Find where the given text appears and provide that cell's center as (X, Y) coordinate. 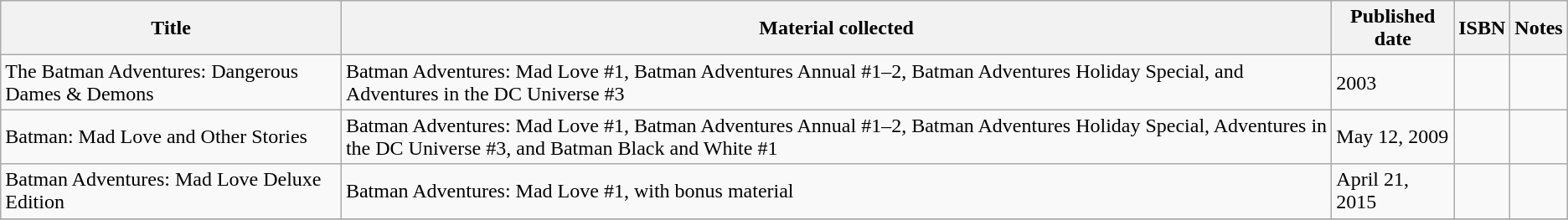
2003 (1393, 82)
Batman Adventures: Mad Love #1, Batman Adventures Annual #1–2, Batman Adventures Holiday Special, and Adventures in the DC Universe #3 (836, 82)
Material collected (836, 28)
May 12, 2009 (1393, 137)
Notes (1539, 28)
Title (171, 28)
The Batman Adventures: Dangerous Dames & Demons (171, 82)
April 21, 2015 (1393, 191)
ISBN (1483, 28)
Batman: Mad Love and Other Stories (171, 137)
Published date (1393, 28)
Batman Adventures: Mad Love #1, with bonus material (836, 191)
Batman Adventures: Mad Love Deluxe Edition (171, 191)
